From the cell containing the given text, extract its center point as (X, Y) coordinate. 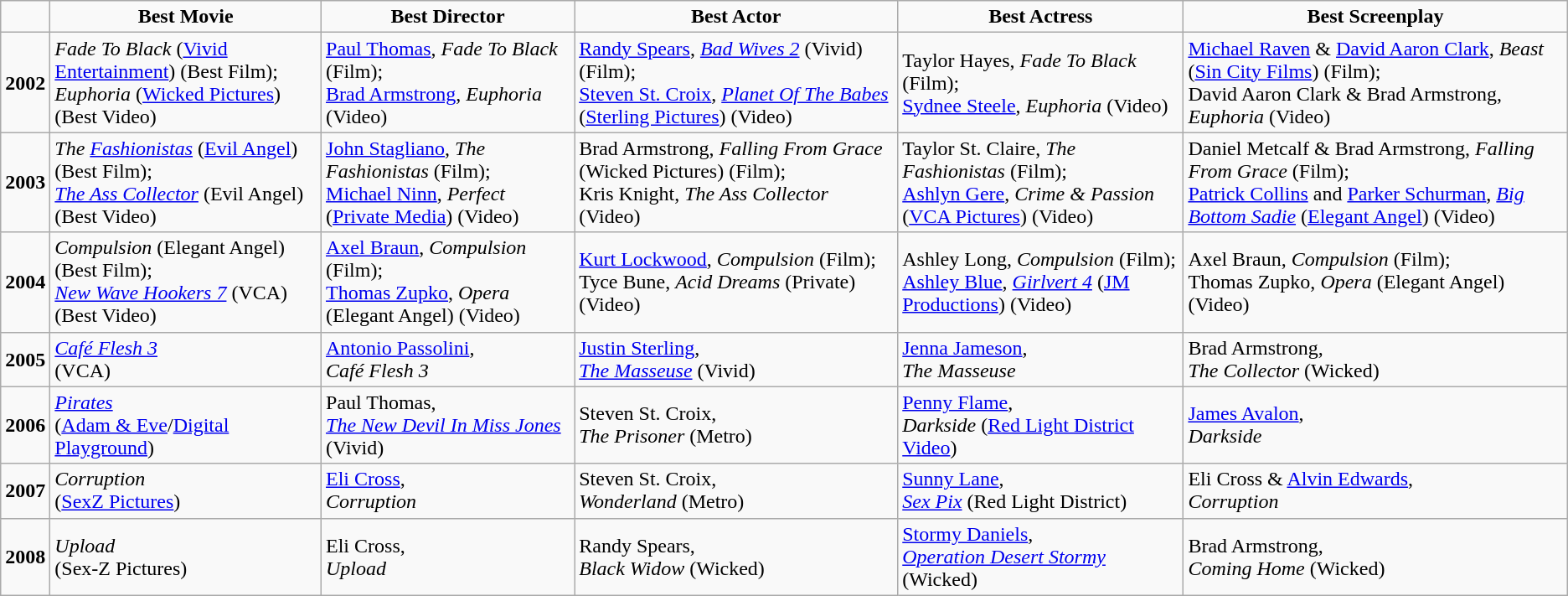
John Stagliano, The Fashionistas (Film);Michael Ninn, Perfect (Private Media) (Video) (448, 183)
2008 (25, 557)
Antonio Passolini,Café Flesh 3 (448, 359)
Brad Armstrong,The Collector (Wicked) (1375, 359)
Taylor St. Claire, The Fashionistas (Film);Ashlyn Gere, Crime & Passion (VCA Pictures) (Video) (1040, 183)
Best Actress (1040, 17)
Kurt Lockwood, Compulsion (Film);Tyce Bune, Acid Dreams (Private) (Video) (736, 282)
Best Actor (736, 17)
Penny Flame,Darkside (Red Light District Video) (1040, 425)
Justin Sterling,The Masseuse (Vivid) (736, 359)
Jenna Jameson,The Masseuse (1040, 359)
Taylor Hayes, Fade To Black (Film);Sydnee Steele, Euphoria (Video) (1040, 82)
Best Movie (186, 17)
Pirates(Adam & Eve/Digital Playground) (186, 425)
2004 (25, 282)
2007 (25, 491)
Steven St. Croix,The Prisoner (Metro) (736, 425)
Randy Spears,Black Widow (Wicked) (736, 557)
Paul Thomas,The New Devil In Miss Jones (Vivid) (448, 425)
Michael Raven & David Aaron Clark, Beast (Sin City Films) (Film);David Aaron Clark & Brad Armstrong, Euphoria (Video) (1375, 82)
The Fashionistas (Evil Angel) (Best Film);The Ass Collector (Evil Angel) (Best Video) (186, 183)
Brad Armstrong, Falling From Grace (Wicked Pictures) (Film);Kris Knight, The Ass Collector (Video) (736, 183)
Best Director (448, 17)
Steven St. Croix,Wonderland (Metro) (736, 491)
Compulsion (Elegant Angel) (Best Film);New Wave Hookers 7 (VCA) (Best Video) (186, 282)
Corruption(SexZ Pictures) (186, 491)
2003 (25, 183)
Brad Armstrong,Coming Home (Wicked) (1375, 557)
2005 (25, 359)
Eli Cross & Alvin Edwards,Corruption (1375, 491)
2002 (25, 82)
Paul Thomas, Fade To Black (Film);Brad Armstrong, Euphoria (Video) (448, 82)
Randy Spears, Bad Wives 2 (Vivid) (Film);Steven St. Croix, Planet Of The Babes (Sterling Pictures) (Video) (736, 82)
Stormy Daniels,Operation Desert Stormy (Wicked) (1040, 557)
Eli Cross,Corruption (448, 491)
Ashley Long, Compulsion (Film);Ashley Blue, Girlvert 4 (JM Productions) (Video) (1040, 282)
Daniel Metcalf & Brad Armstrong, Falling From Grace (Film);Patrick Collins and Parker Schurman, Big Bottom Sadie (Elegant Angel) (Video) (1375, 183)
Sunny Lane,Sex Pix (Red Light District) (1040, 491)
Eli Cross,Upload (448, 557)
Best Screenplay (1375, 17)
Café Flesh 3(VCA) (186, 359)
James Avalon,Darkside (1375, 425)
2006 (25, 425)
Fade To Black (Vivid Entertainment) (Best Film);Euphoria (Wicked Pictures) (Best Video) (186, 82)
Upload(Sex-Z Pictures) (186, 557)
